Return (x, y) of the center of cell containing provided text 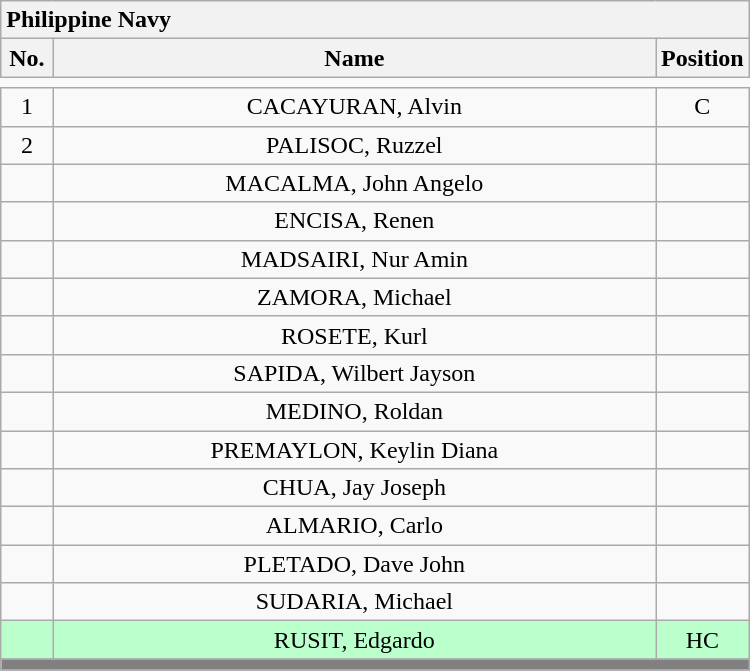
ROSETE, Kurl (354, 335)
No. (27, 58)
PALISOC, Ruzzel (354, 145)
Position (703, 58)
RUSIT, Edgardo (354, 640)
Name (354, 58)
ENCISA, Renen (354, 221)
SAPIDA, Wilbert Jayson (354, 373)
PLETADO, Dave John (354, 564)
MADSAIRI, Nur Amin (354, 259)
SUDARIA, Michael (354, 602)
C (703, 107)
ALMARIO, Carlo (354, 526)
CHUA, Jay Joseph (354, 488)
ZAMORA, Michael (354, 297)
Philippine Navy (375, 20)
MEDINO, Roldan (354, 411)
MACALMA, John Angelo (354, 183)
HC (703, 640)
1 (27, 107)
CACAYURAN, Alvin (354, 107)
2 (27, 145)
PREMAYLON, Keylin Diana (354, 449)
